Pinpoint the cell where the given text exists, returning its [X, Y] midpoint coordinate. 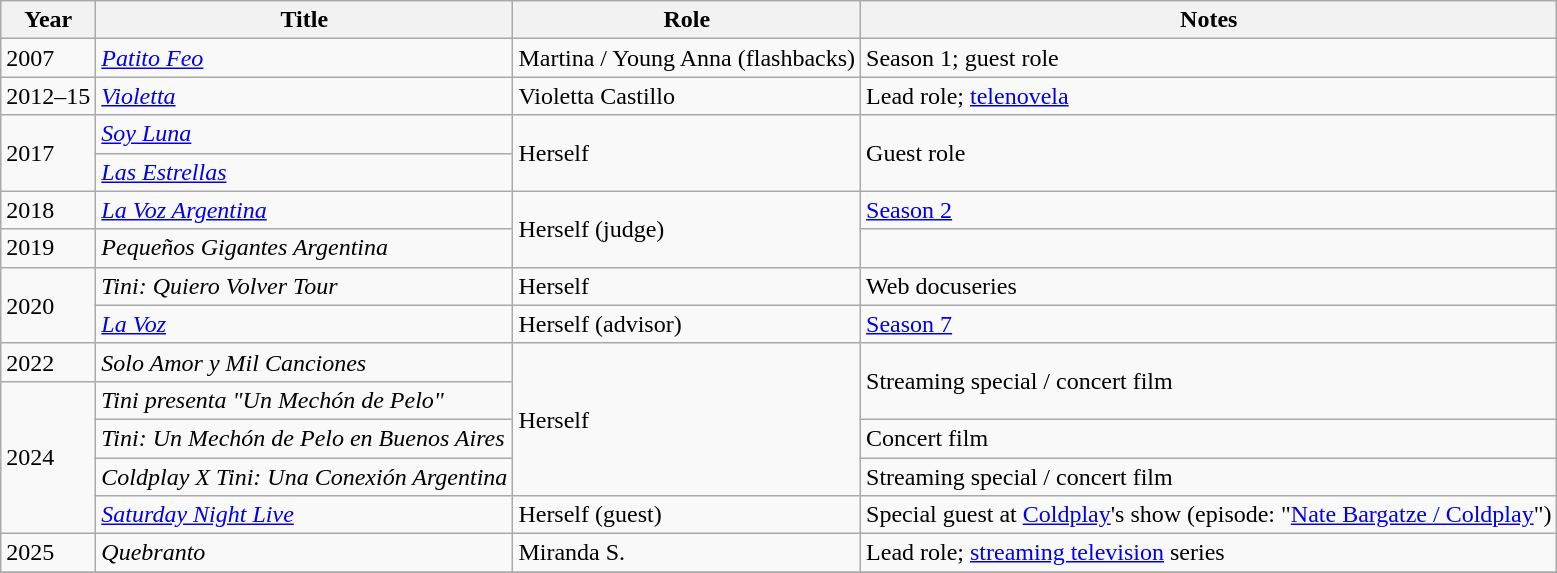
Las Estrellas [304, 172]
Solo Amor y Mil Canciones [304, 362]
Lead role; streaming television series [1209, 553]
Miranda S. [687, 553]
2019 [48, 248]
Year [48, 20]
La Voz [304, 324]
Patito Feo [304, 58]
Violetta Castillo [687, 96]
2024 [48, 457]
2018 [48, 210]
Herself (guest) [687, 515]
Tini: Quiero Volver Tour [304, 286]
Coldplay X Tini: Una Conexión Argentina [304, 477]
Concert film [1209, 438]
Role [687, 20]
Herself (judge) [687, 229]
Guest role [1209, 153]
Special guest at Coldplay's show (episode: "Nate Bargatze / Coldplay") [1209, 515]
Notes [1209, 20]
Tini: Un Mechón de Pelo en Buenos Aires [304, 438]
2025 [48, 553]
Quebranto [304, 553]
Pequeños Gigantes Argentina [304, 248]
Soy Luna [304, 134]
Saturday Night Live [304, 515]
Title [304, 20]
Web docuseries [1209, 286]
Lead role; telenovela [1209, 96]
2012–15 [48, 96]
Tini presenta "Un Mechón de Pelo" [304, 400]
2020 [48, 305]
Violetta [304, 96]
2017 [48, 153]
2022 [48, 362]
Herself (advisor) [687, 324]
Season 2 [1209, 210]
La Voz Argentina [304, 210]
Martina / Young Anna (flashbacks) [687, 58]
2007 [48, 58]
Season 7 [1209, 324]
Season 1; guest role [1209, 58]
